From the cell containing the given text, extract its center point as (x, y) coordinate. 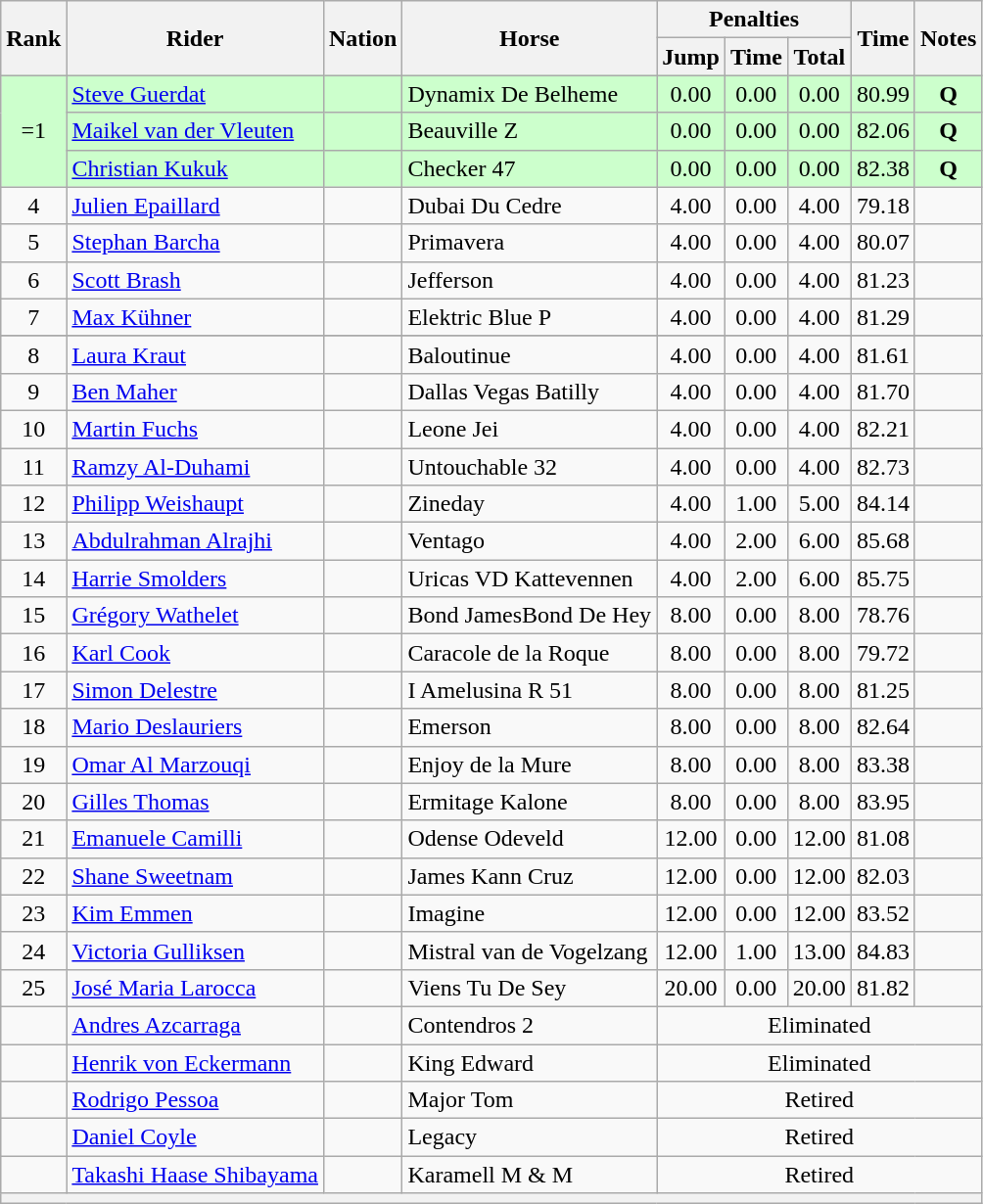
Christian Kukuk (196, 168)
82.38 (883, 168)
Total (819, 57)
Ben Maher (196, 392)
José Maria Larocca (196, 988)
Gilles Thomas (196, 802)
Ramzy Al-Duhami (196, 467)
81.82 (883, 988)
=1 (33, 131)
Elektric Blue P (530, 317)
25 (33, 988)
Major Tom (530, 1100)
Emerson (530, 727)
Stephan Barcha (196, 243)
Ventago (530, 541)
Omar Al Marzouqi (196, 764)
80.07 (883, 243)
24 (33, 950)
21 (33, 839)
82.21 (883, 429)
20 (33, 802)
Steve Guerdat (196, 94)
82.64 (883, 727)
Dynamix De Belheme (530, 94)
7 (33, 317)
Kim Emmen (196, 913)
81.61 (883, 354)
82.73 (883, 467)
80.99 (883, 94)
Penalties (754, 20)
Rider (196, 38)
Odense Odeveld (530, 839)
15 (33, 616)
Leone Jei (530, 429)
13.00 (819, 950)
Shane Sweetnam (196, 876)
Beauville Z (530, 131)
12 (33, 504)
11 (33, 467)
Harrie Smolders (196, 579)
83.95 (883, 802)
83.38 (883, 764)
Imagine (530, 913)
8 (33, 354)
Philipp Weishaupt (196, 504)
Legacy (530, 1137)
79.72 (883, 653)
Enjoy de la Mure (530, 764)
Martin Fuchs (196, 429)
4 (33, 206)
16 (33, 653)
Ermitage Kalone (530, 802)
Max Kühner (196, 317)
81.23 (883, 280)
Rodrigo Pessoa (196, 1100)
Victoria Gulliksen (196, 950)
Zineday (530, 504)
I Amelusina R 51 (530, 690)
Mistral van de Vogelzang (530, 950)
Laura Kraut (196, 354)
85.68 (883, 541)
Horse (530, 38)
Checker 47 (530, 168)
James Kann Cruz (530, 876)
Jump (691, 57)
Primavera (530, 243)
Viens Tu De Sey (530, 988)
King Edward (530, 1062)
Karamell M & M (530, 1175)
Grégory Wathelet (196, 616)
17 (33, 690)
Takashi Haase Shibayama (196, 1175)
81.25 (883, 690)
Henrik von Eckermann (196, 1062)
Mario Deslauriers (196, 727)
82.06 (883, 131)
10 (33, 429)
19 (33, 764)
Jefferson (530, 280)
Julien Epaillard (196, 206)
Simon Delestre (196, 690)
18 (33, 727)
Maikel van der Vleuten (196, 131)
6 (33, 280)
Daniel Coyle (196, 1137)
Baloutinue (530, 354)
Emanuele Camilli (196, 839)
Abdulrahman Alrajhi (196, 541)
Untouchable 32 (530, 467)
81.70 (883, 392)
Notes (948, 38)
Andres Azcarraga (196, 1025)
14 (33, 579)
Bond JamesBond De Hey (530, 616)
Contendros 2 (530, 1025)
9 (33, 392)
Uricas VD Kattevennen (530, 579)
79.18 (883, 206)
81.29 (883, 317)
85.75 (883, 579)
22 (33, 876)
5.00 (819, 504)
84.83 (883, 950)
Nation (362, 38)
Caracole de la Roque (530, 653)
78.76 (883, 616)
Karl Cook (196, 653)
Dubai Du Cedre (530, 206)
5 (33, 243)
83.52 (883, 913)
82.03 (883, 876)
Scott Brash (196, 280)
Dallas Vegas Batilly (530, 392)
Rank (33, 38)
23 (33, 913)
84.14 (883, 504)
81.08 (883, 839)
13 (33, 541)
